Determine the [X, Y] coordinate at the center of the cell enclosing the given text.  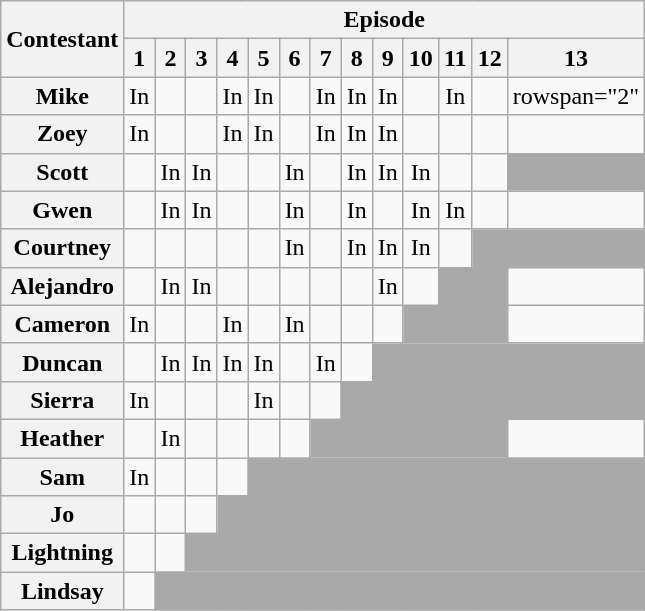
Contestant [62, 39]
1 [140, 58]
Duncan [62, 362]
4 [232, 58]
9 [388, 58]
10 [420, 58]
Mike [62, 96]
2 [170, 58]
rowspan="2" [576, 96]
Alejandro [62, 286]
Heather [62, 438]
Scott [62, 172]
12 [490, 58]
Lindsay [62, 591]
8 [356, 58]
Sam [62, 477]
5 [264, 58]
Episode [384, 20]
11 [455, 58]
Sierra [62, 400]
7 [326, 58]
Zoey [62, 134]
Gwen [62, 210]
Jo [62, 515]
Courtney [62, 248]
Lightning [62, 553]
3 [202, 58]
Cameron [62, 324]
13 [576, 58]
6 [294, 58]
